Pinpoint the cell where the given text exists, returning its [X, Y] midpoint coordinate. 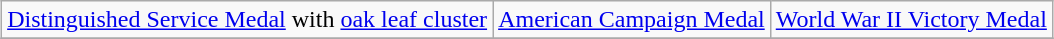
American Campaign Medal [632, 20]
Distinguished Service Medal with oak leaf cluster [248, 20]
World War II Victory Medal [911, 20]
